Return [X, Y] of the center of cell containing provided text 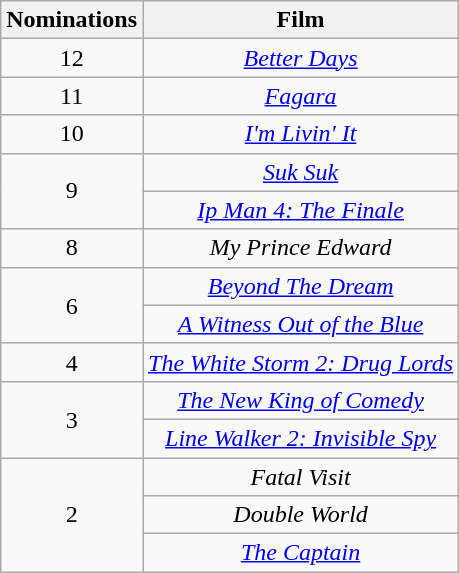
Better Days [300, 58]
Film [300, 20]
9 [72, 191]
The New King of Comedy [300, 400]
Fagara [300, 96]
3 [72, 419]
My Prince Edward [300, 248]
Beyond The Dream [300, 286]
4 [72, 362]
Ip Man 4: The Finale [300, 210]
2 [72, 515]
12 [72, 58]
11 [72, 96]
8 [72, 248]
Suk Suk [300, 172]
Fatal Visit [300, 477]
Line Walker 2: Invisible Spy [300, 438]
I'm Livin' It [300, 134]
10 [72, 134]
The Captain [300, 553]
The White Storm 2: Drug Lords [300, 362]
6 [72, 305]
Double World [300, 515]
A Witness Out of the Blue [300, 324]
Nominations [72, 20]
